Return the [X, Y] coordinate for the center point of the cell that contains the specified text.  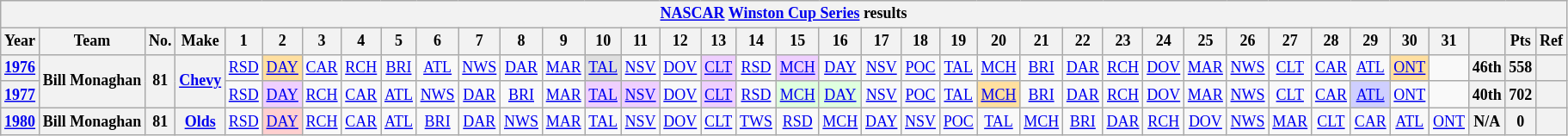
Year [21, 41]
No. [160, 41]
46th [1486, 67]
702 [1521, 95]
17 [882, 41]
2 [282, 41]
18 [920, 41]
1980 [21, 121]
TWS [757, 121]
21 [1042, 41]
NASCAR Winston Cup Series results [784, 14]
40th [1486, 95]
15 [797, 41]
Pts [1521, 41]
14 [757, 41]
Chevy [200, 81]
12 [680, 41]
Ref [1552, 41]
Team [91, 41]
10 [603, 41]
13 [719, 41]
31 [1449, 41]
25 [1206, 41]
1976 [21, 67]
1977 [21, 95]
5 [399, 41]
19 [958, 41]
558 [1521, 67]
22 [1082, 41]
N/A [1486, 121]
3 [322, 41]
Olds [200, 121]
24 [1164, 41]
28 [1331, 41]
27 [1290, 41]
0 [1521, 121]
6 [437, 41]
7 [480, 41]
1 [243, 41]
23 [1123, 41]
20 [999, 41]
8 [521, 41]
30 [1410, 41]
16 [840, 41]
9 [563, 41]
26 [1247, 41]
Make [200, 41]
29 [1370, 41]
4 [361, 41]
11 [640, 41]
